Output the [x, y] coordinate of the center of the cell containing the given text.  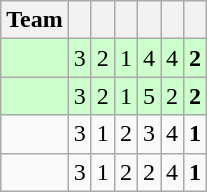
Team [35, 20]
5 [148, 96]
